Scan for the cell matching the given text and deliver its (X, Y) coordinate at center. 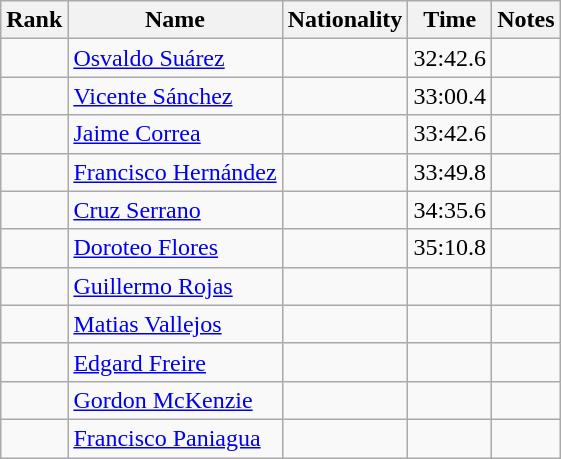
Vicente Sánchez (175, 96)
Guillermo Rojas (175, 286)
Francisco Paniagua (175, 438)
Edgard Freire (175, 362)
Osvaldo Suárez (175, 58)
Gordon McKenzie (175, 400)
33:00.4 (450, 96)
Time (450, 20)
Nationality (345, 20)
Rank (34, 20)
Jaime Correa (175, 134)
Doroteo Flores (175, 248)
Notes (526, 20)
33:49.8 (450, 172)
34:35.6 (450, 210)
Francisco Hernández (175, 172)
Matias Vallejos (175, 324)
35:10.8 (450, 248)
33:42.6 (450, 134)
32:42.6 (450, 58)
Cruz Serrano (175, 210)
Name (175, 20)
